Pinpoint the cell where the given text exists, returning its (X, Y) midpoint coordinate. 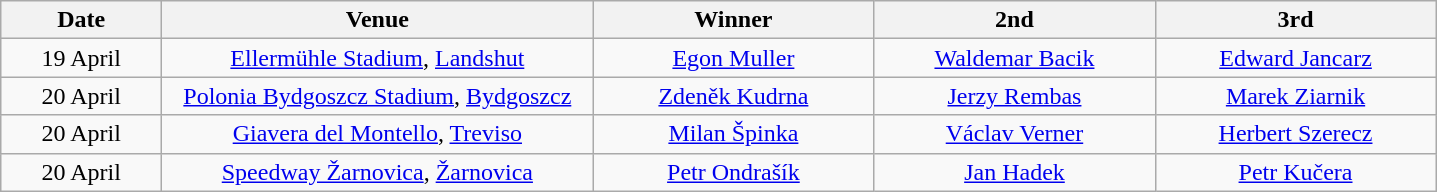
2nd (1014, 20)
Petr Ondrašík (734, 172)
Jerzy Rembas (1014, 96)
Venue (378, 20)
Ellermühle Stadium, Landshut (378, 58)
Winner (734, 20)
Zdeněk Kudrna (734, 96)
Herbert Szerecz (1296, 134)
Speedway Žarnovica, Žarnovica (378, 172)
Jan Hadek (1014, 172)
Edward Jancarz (1296, 58)
3rd (1296, 20)
Marek Ziarnik (1296, 96)
Egon Muller (734, 58)
Milan Špinka (734, 134)
Giavera del Montello, Treviso (378, 134)
Václav Verner (1014, 134)
Date (82, 20)
Polonia Bydgoszcz Stadium, Bydgoszcz (378, 96)
Waldemar Bacik (1014, 58)
Petr Kučera (1296, 172)
19 April (82, 58)
